Search for the cell housing the specified text and yield its [X, Y] center coordinate. 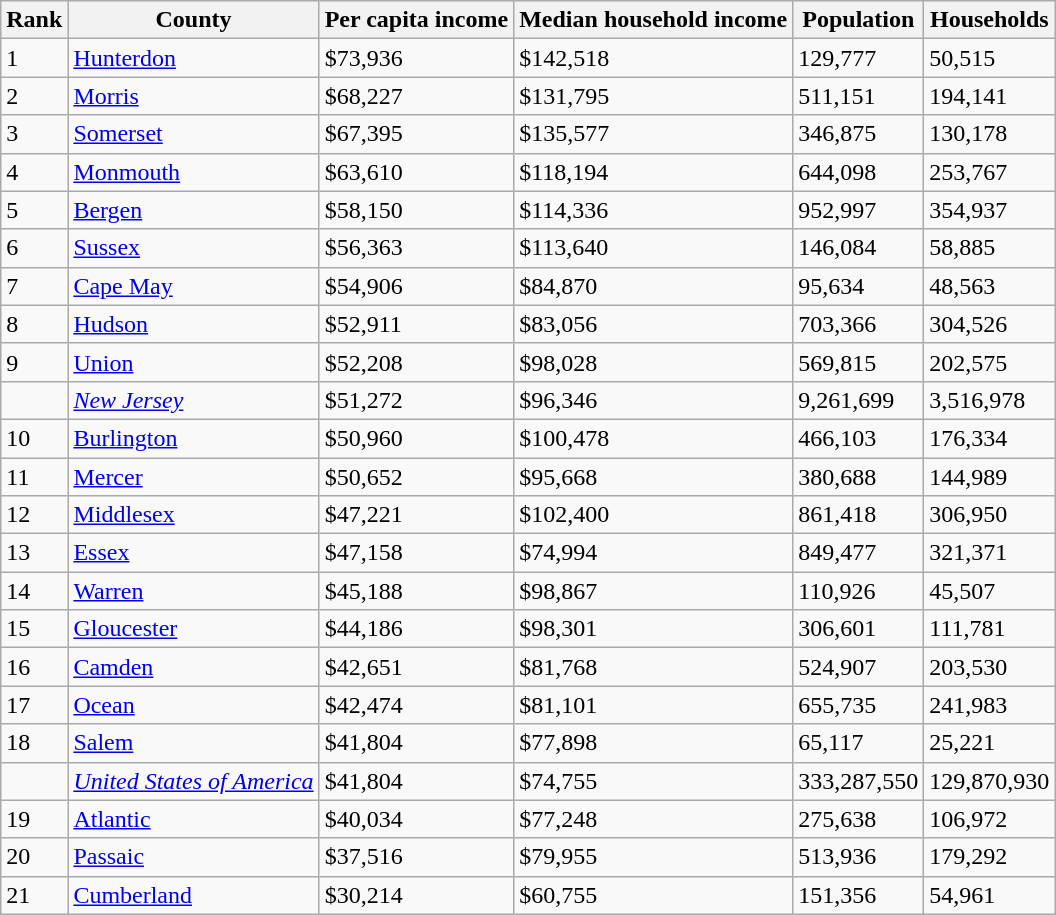
$81,768 [654, 667]
346,875 [858, 134]
569,815 [858, 362]
Per capita income [416, 20]
54,961 [990, 895]
$142,518 [654, 58]
304,526 [990, 324]
466,103 [858, 438]
$42,474 [416, 705]
$37,516 [416, 857]
Sussex [194, 248]
144,989 [990, 477]
Union [194, 362]
655,735 [858, 705]
703,366 [858, 324]
$51,272 [416, 400]
$67,395 [416, 134]
Middlesex [194, 515]
333,287,550 [858, 781]
275,638 [858, 819]
Morris [194, 96]
$52,911 [416, 324]
5 [34, 210]
50,515 [990, 58]
511,151 [858, 96]
$98,301 [654, 629]
179,292 [990, 857]
New Jersey [194, 400]
8 [34, 324]
202,575 [990, 362]
$98,028 [654, 362]
16 [34, 667]
$58,150 [416, 210]
513,936 [858, 857]
$84,870 [654, 286]
$74,755 [654, 781]
Essex [194, 553]
19 [34, 819]
$40,034 [416, 819]
$73,936 [416, 58]
4 [34, 172]
95,634 [858, 286]
$47,221 [416, 515]
Burlington [194, 438]
203,530 [990, 667]
Hunterdon [194, 58]
111,781 [990, 629]
$96,346 [654, 400]
849,477 [858, 553]
3,516,978 [990, 400]
151,356 [858, 895]
Camden [194, 667]
$98,867 [654, 591]
Cumberland [194, 895]
14 [34, 591]
25,221 [990, 743]
524,907 [858, 667]
$47,158 [416, 553]
6 [34, 248]
$83,056 [654, 324]
21 [34, 895]
253,767 [990, 172]
$44,186 [416, 629]
Mercer [194, 477]
Passaic [194, 857]
306,950 [990, 515]
380,688 [858, 477]
$74,994 [654, 553]
58,885 [990, 248]
Monmouth [194, 172]
$95,668 [654, 477]
20 [34, 857]
$77,898 [654, 743]
Median household income [654, 20]
Salem [194, 743]
110,926 [858, 591]
$81,101 [654, 705]
15 [34, 629]
354,937 [990, 210]
$50,960 [416, 438]
$79,955 [654, 857]
Population [858, 20]
$68,227 [416, 96]
952,997 [858, 210]
321,371 [990, 553]
$135,577 [654, 134]
176,334 [990, 438]
Households [990, 20]
644,098 [858, 172]
306,601 [858, 629]
$52,208 [416, 362]
$54,906 [416, 286]
$100,478 [654, 438]
861,418 [858, 515]
48,563 [990, 286]
Bergen [194, 210]
$113,640 [654, 248]
$77,248 [654, 819]
$102,400 [654, 515]
$63,610 [416, 172]
18 [34, 743]
45,507 [990, 591]
2 [34, 96]
$118,194 [654, 172]
10 [34, 438]
146,084 [858, 248]
$131,795 [654, 96]
13 [34, 553]
9,261,699 [858, 400]
12 [34, 515]
$50,652 [416, 477]
$56,363 [416, 248]
Ocean [194, 705]
Gloucester [194, 629]
241,983 [990, 705]
3 [34, 134]
$60,755 [654, 895]
$45,188 [416, 591]
$30,214 [416, 895]
Atlantic [194, 819]
County [194, 20]
9 [34, 362]
7 [34, 286]
$114,336 [654, 210]
129,870,930 [990, 781]
11 [34, 477]
130,178 [990, 134]
194,141 [990, 96]
129,777 [858, 58]
65,117 [858, 743]
Cape May [194, 286]
$42,651 [416, 667]
Warren [194, 591]
Rank [34, 20]
1 [34, 58]
106,972 [990, 819]
Hudson [194, 324]
17 [34, 705]
United States of America [194, 781]
Somerset [194, 134]
